Output the (x, y) coordinate of the center of the cell containing the given text.  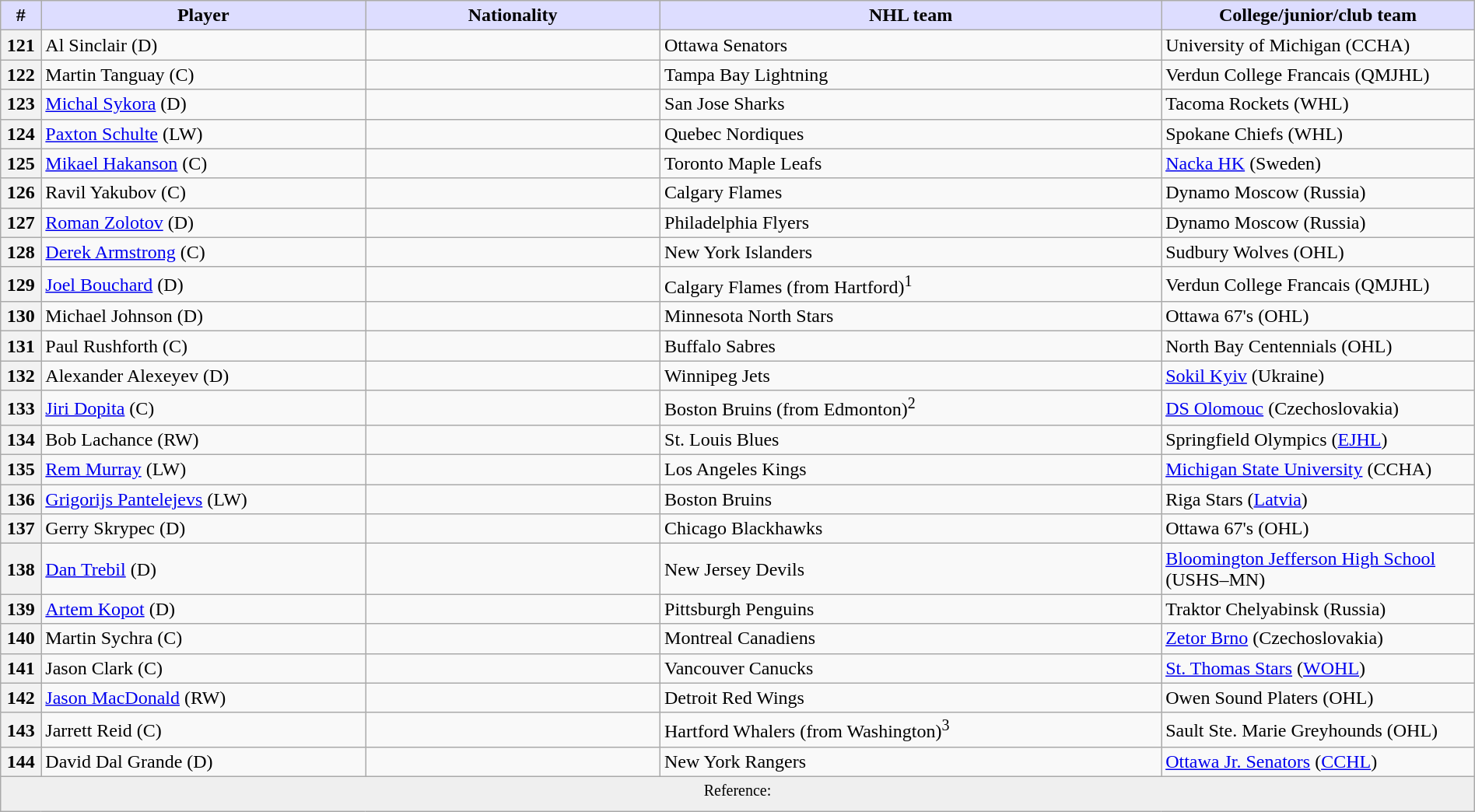
Owen Sound Platers (OHL) (1318, 698)
Player (204, 16)
Boston Bruins (911, 499)
Montreal Canadiens (911, 639)
Jason Clark (C) (204, 668)
Detroit Red Wings (911, 698)
Michael Johnson (D) (204, 317)
Chicago Blackhawks (911, 529)
Riga Stars (Latvia) (1318, 499)
123 (21, 104)
Derek Armstrong (C) (204, 252)
Ottawa Jr. Senators (CCHL) (1318, 762)
Tacoma Rockets (WHL) (1318, 104)
Spokane Chiefs (WHL) (1318, 134)
Joel Bouchard (D) (204, 285)
Sault Ste. Marie Greyhounds (OHL) (1318, 730)
Rem Murray (LW) (204, 470)
Jarrett Reid (C) (204, 730)
137 (21, 529)
143 (21, 730)
130 (21, 317)
# (21, 16)
Artem Kopot (D) (204, 609)
141 (21, 668)
139 (21, 609)
133 (21, 408)
Sudbury Wolves (OHL) (1318, 252)
Pittsburgh Penguins (911, 609)
124 (21, 134)
Alexander Alexeyev (D) (204, 376)
San Jose Sharks (911, 104)
121 (21, 45)
Springfield Olympics (EJHL) (1318, 440)
University of Michigan (CCHA) (1318, 45)
Dan Trebil (D) (204, 569)
Jiri Dopita (C) (204, 408)
Paul Rushforth (C) (204, 346)
St. Louis Blues (911, 440)
St. Thomas Stars (WOHL) (1318, 668)
Calgary Flames (911, 193)
David Dal Grande (D) (204, 762)
129 (21, 285)
NHL team (911, 16)
Ravil Yakubov (C) (204, 193)
Calgary Flames (from Hartford)1 (911, 285)
Tampa Bay Lightning (911, 75)
135 (21, 470)
Ottawa Senators (911, 45)
Los Angeles Kings (911, 470)
Quebec Nordiques (911, 134)
Vancouver Canucks (911, 668)
Hartford Whalers (from Washington)3 (911, 730)
Grigorijs Pantelejevs (LW) (204, 499)
DS Olomouc (Czechoslovakia) (1318, 408)
Minnesota North Stars (911, 317)
Bloomington Jefferson High School (USHS–MN) (1318, 569)
Jason MacDonald (RW) (204, 698)
New York Islanders (911, 252)
Winnipeg Jets (911, 376)
131 (21, 346)
Nacka HK (Sweden) (1318, 163)
140 (21, 639)
132 (21, 376)
127 (21, 222)
Bob Lachance (RW) (204, 440)
Sokil Kyiv (Ukraine) (1318, 376)
128 (21, 252)
Philadelphia Flyers (911, 222)
Mikael Hakanson (C) (204, 163)
Martin Tanguay (C) (204, 75)
Traktor Chelyabinsk (Russia) (1318, 609)
Paxton Schulte (LW) (204, 134)
Michal Sykora (D) (204, 104)
126 (21, 193)
Boston Bruins (from Edmonton)2 (911, 408)
136 (21, 499)
134 (21, 440)
New Jersey Devils (911, 569)
Reference: (737, 795)
Toronto Maple Leafs (911, 163)
142 (21, 698)
125 (21, 163)
Gerry Skrypec (D) (204, 529)
138 (21, 569)
New York Rangers (911, 762)
Martin Sychra (C) (204, 639)
144 (21, 762)
Zetor Brno (Czechoslovakia) (1318, 639)
122 (21, 75)
College/junior/club team (1318, 16)
Michigan State University (CCHA) (1318, 470)
Roman Zolotov (D) (204, 222)
North Bay Centennials (OHL) (1318, 346)
Nationality (513, 16)
Al Sinclair (D) (204, 45)
Buffalo Sabres (911, 346)
